Search for the cell housing the specified text and yield its (X, Y) center coordinate. 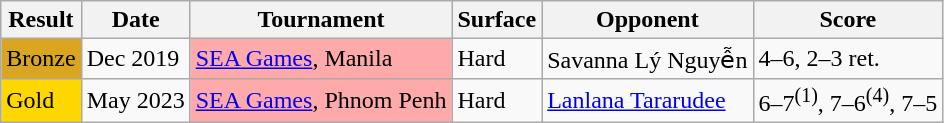
Result (41, 20)
Score (848, 20)
May 2023 (136, 100)
Savanna Lý Nguyễn (648, 59)
Surface (497, 20)
SEA Games, Phnom Penh (321, 100)
Dec 2019 (136, 59)
SEA Games, Manila (321, 59)
Lanlana Tararudee (648, 100)
6–7(1), 7–6(4), 7–5 (848, 100)
Tournament (321, 20)
Date (136, 20)
Gold (41, 100)
Opponent (648, 20)
4–6, 2–3 ret. (848, 59)
Bronze (41, 59)
